Return (X, Y) of the center of cell containing provided text 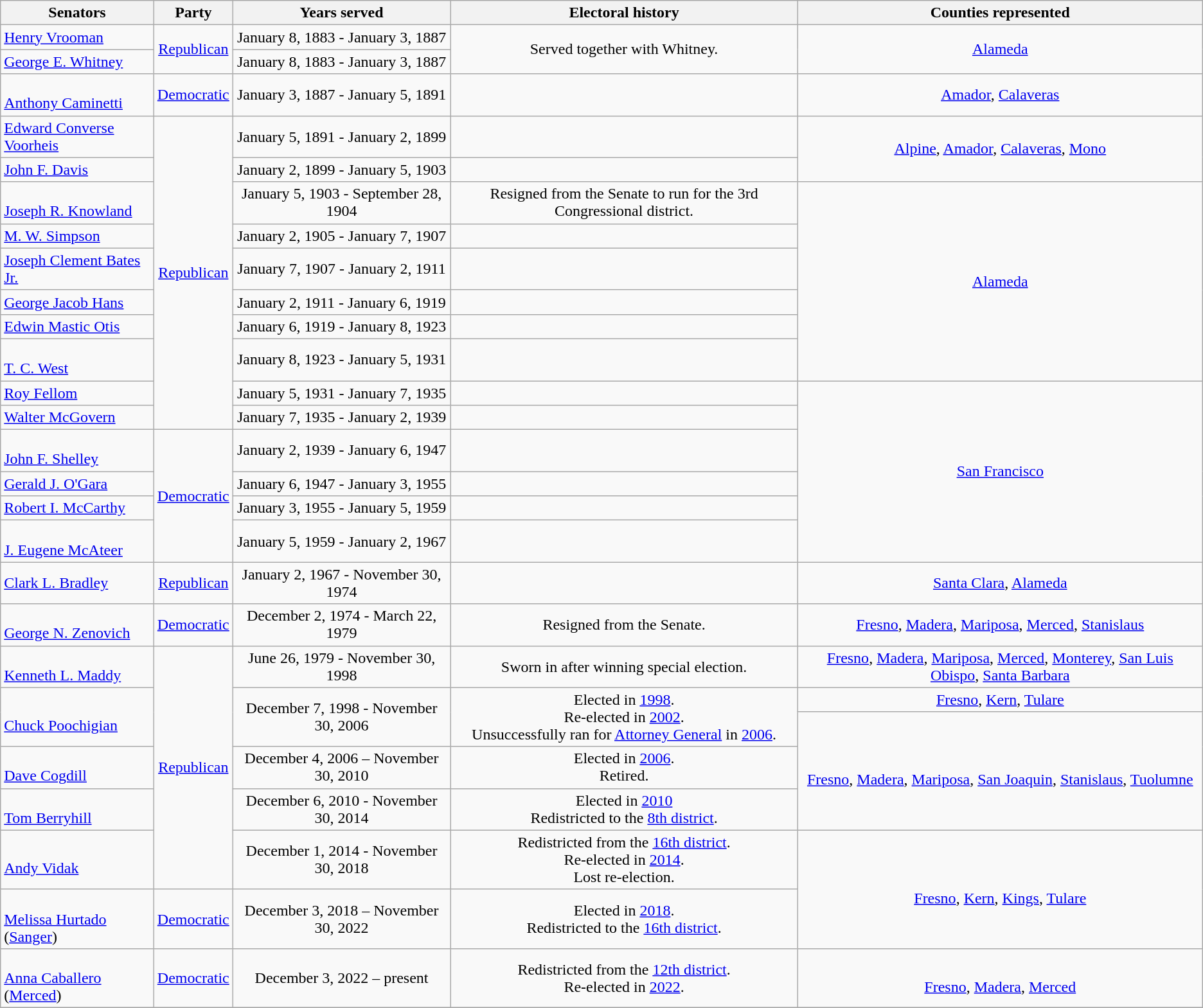
Senators (77, 13)
Edwin Mastic Otis (77, 326)
Robert I. McCarthy (77, 508)
Edward Converse Voorheis (77, 136)
Resigned from the Senate to run for the 3rd Congressional district. (625, 203)
December 7, 1998 - November 30, 2006 (342, 717)
Anthony Caminetti (77, 95)
Elected in 1998. Re-elected in 2002.Unsuccessfully ran for Attorney General in 2006. (625, 717)
December 6, 2010 - November 30, 2014 (342, 809)
Elected in 2006.Retired. (625, 767)
Kenneth L. Maddy (77, 667)
Gerald J. O'Gara (77, 484)
Amador, Calaveras (1000, 95)
Walter McGovern (77, 418)
January 6, 1947 - January 3, 1955 (342, 484)
T. C. West (77, 360)
Clark L. Bradley (77, 583)
January 5, 1891 - January 2, 1899 (342, 136)
M. W. Simpson (77, 236)
January 2, 1899 - January 5, 1903 (342, 170)
George N. Zenovich (77, 624)
Elected in 2018.Redistricted to the 16th district. (625, 919)
Dave Cogdill (77, 767)
December 1, 2014 - November 30, 2018 (342, 860)
Redistricted from the 16th district. Re-elected in 2014.Lost re-election. (625, 860)
January 8, 1923 - January 5, 1931 (342, 360)
January 2, 1905 - January 7, 1907 (342, 236)
Years served (342, 13)
Santa Clara, Alameda (1000, 583)
George E. Whitney (77, 62)
Sworn in after winning special election. (625, 667)
Party (193, 13)
January 6, 1919 - January 8, 1923 (342, 326)
December 2, 1974 - March 22, 1979 (342, 624)
John F. Shelley (77, 451)
Fresno, Madera, Mariposa, Merced, Stanislaus (1000, 624)
June 26, 1979 - November 30, 1998 (342, 667)
January 5, 1903 - September 28, 1904 (342, 203)
Joseph Clement Bates Jr. (77, 269)
January 2, 1967 - November 30, 1974 (342, 583)
January 7, 1935 - January 2, 1939 (342, 418)
Fresno, Madera, Mariposa, San Joaquin, Stanislaus, Tuolumne (1000, 771)
Joseph R. Knowland (77, 203)
Tom Berryhill (77, 809)
January 3, 1887 - January 5, 1891 (342, 95)
Resigned from the Senate. (625, 624)
December 4, 2006 – November 30, 2010 (342, 767)
January 7, 1907 - January 2, 1911 (342, 269)
December 3, 2022 – present (342, 978)
Fresno, Madera, Merced (1000, 978)
January 2, 1911 - January 6, 1919 (342, 302)
Alpine, Amador, Calaveras, Mono (1000, 149)
J. Eugene McAteer (77, 541)
Fresno, Kern, Kings, Tulare (1000, 889)
January 5, 1931 - January 7, 1935 (342, 393)
January 5, 1959 - January 2, 1967 (342, 541)
Chuck Poochigian (77, 717)
December 3, 2018 – November 30, 2022 (342, 919)
January 3, 1955 - January 5, 1959 (342, 508)
Henry Vrooman (77, 37)
Roy Fellom (77, 393)
Counties represented (1000, 13)
Melissa Hurtado (Sanger) (77, 919)
Andy Vidak (77, 860)
George Jacob Hans (77, 302)
Electoral history (625, 13)
San Francisco (1000, 471)
January 2, 1939 - January 6, 1947 (342, 451)
Redistricted from the 12th district.Re-elected in 2022. (625, 978)
Fresno, Madera, Mariposa, Merced, Monterey, San Luis Obispo, Santa Barbara (1000, 667)
Fresno, Kern, Tulare (1000, 700)
Elected in 2010Redistricted to the 8th district. (625, 809)
Served together with Whitney. (625, 49)
John F. Davis (77, 170)
Anna Caballero (Merced) (77, 978)
